Detect which cell encompasses the target text, then output its (x, y) center coordinate. 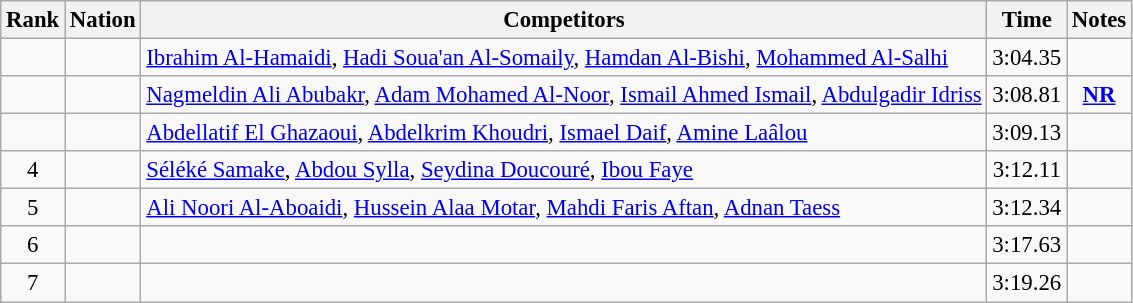
Ibrahim Al-Hamaidi, Hadi Soua'an Al-Somaily, Hamdan Al-Bishi, Mohammed Al-Salhi (564, 58)
3:04.35 (1027, 58)
Abdellatif El Ghazaoui, Abdelkrim Khoudri, Ismael Daif, Amine Laâlou (564, 133)
3:08.81 (1027, 95)
Competitors (564, 20)
Ali Noori Al-Aboaidi, Hussein Alaa Motar, Mahdi Faris Aftan, Adnan Taess (564, 208)
NR (1100, 95)
Time (1027, 20)
Rank (33, 20)
Nation (103, 20)
5 (33, 208)
6 (33, 245)
Notes (1100, 20)
3:12.34 (1027, 208)
3:09.13 (1027, 133)
4 (33, 170)
3:12.11 (1027, 170)
7 (33, 283)
3:17.63 (1027, 245)
3:19.26 (1027, 283)
Séléké Samake, Abdou Sylla, Seydina Doucouré, Ibou Faye (564, 170)
Nagmeldin Ali Abubakr, Adam Mohamed Al-Noor, Ismail Ahmed Ismail, Abdulgadir Idriss (564, 95)
